Return (x, y) of the center of cell containing provided text 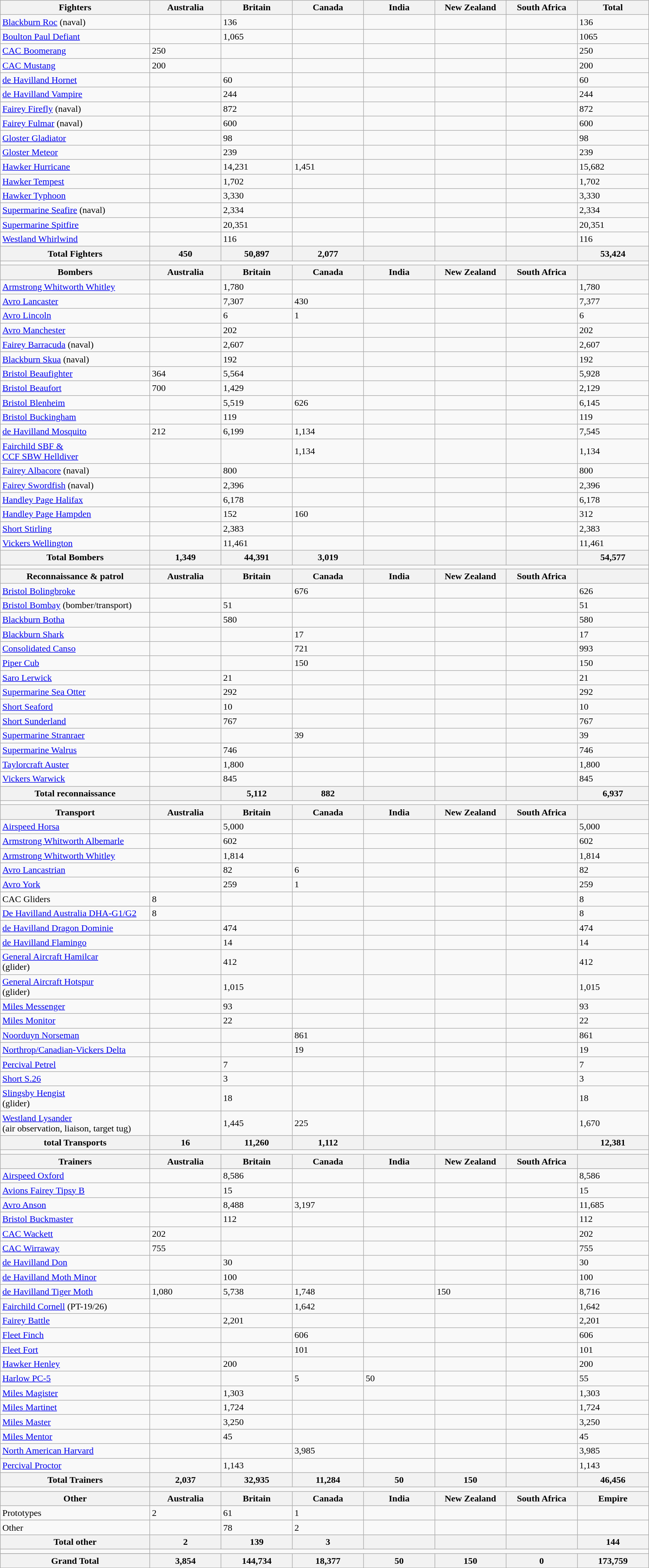
CAC Mustang (75, 65)
212 (186, 432)
Taylorcraft Auster (75, 764)
32,935 (257, 1480)
160 (328, 514)
882 (328, 793)
676 (328, 591)
Fairey Swordfish (naval) (75, 485)
7,307 (257, 301)
Bristol Bolingbroke (75, 591)
Northrop/Canadian-Vickers Delta (75, 1050)
Fairey Albacore (naval) (75, 471)
1,112 (328, 1143)
11,260 (257, 1143)
3,854 (186, 1560)
Vickers Wellington (75, 543)
364 (186, 373)
6,937 (613, 793)
1065 (613, 37)
Blackburn Shark (75, 634)
Short Sunderland (75, 721)
Harlow PC-5 (75, 1379)
1,445 (257, 1123)
CAC Boomerang (75, 51)
Gloster Meteor (75, 152)
CAC Wirraway (75, 1248)
5,519 (257, 403)
16 (186, 1143)
General Aircraft Hotspur(glider) (75, 987)
Avro Lancaster (75, 301)
Miles Master (75, 1422)
53,424 (613, 254)
2,037 (186, 1480)
Avro York (75, 885)
50,897 (257, 254)
312 (613, 514)
Fairey Firefly (naval) (75, 109)
Percival Petrel (75, 1064)
Percival Proctor (75, 1465)
7,377 (613, 301)
Miles Messenger (75, 1006)
CAC Gliders (75, 899)
de Havilland Flamingo (75, 942)
152 (257, 514)
Airspeed Horsa (75, 826)
Hawker Typhoon (75, 196)
De Havilland Australia DHA-G1/G2 (75, 913)
Bristol Blenheim (75, 403)
Westland Lysander (air observation, liaison, target tug) (75, 1123)
Gloster Gladiator (75, 138)
5,112 (257, 793)
Bristol Beaufighter (75, 373)
de Havilland Vampire (75, 94)
Fairey Fulmar (naval) (75, 123)
1,065 (257, 37)
Transport (75, 812)
Trainers (75, 1161)
Miles Magister (75, 1393)
Supermarine Stranraer (75, 736)
3,197 (328, 1205)
Hawker Tempest (75, 181)
Total Trainers (75, 1480)
General Aircraft Hamilcar(glider) (75, 962)
993 (613, 649)
0 (541, 1560)
Piper Cub (75, 663)
de Havilland Dragon Dominie (75, 928)
1,748 (328, 1292)
173,759 (613, 1560)
de Havilland Don (75, 1263)
Fighters (75, 8)
721 (328, 649)
15,682 (613, 167)
Blackburn Botha (75, 620)
Fleet Fort (75, 1350)
78 (257, 1527)
Avro Lincoln (75, 316)
North American Harvard (75, 1451)
Saro Lerwick (75, 678)
700 (186, 388)
Supermarine Walrus (75, 750)
430 (328, 301)
de Havilland Moth Minor (75, 1277)
Vickers Warwick (75, 779)
Blackburn Skua (naval) (75, 359)
total Transports (75, 1143)
61 (257, 1513)
46,456 (613, 1480)
Supermarine Spitfire (75, 225)
Hawker Henley (75, 1364)
Miles Martinet (75, 1408)
1,451 (328, 167)
Westland Whirlwind (75, 239)
225 (328, 1123)
2,129 (613, 388)
6,199 (257, 432)
Avro Manchester (75, 330)
Supermarine Sea Otter (75, 692)
7,545 (613, 432)
Short Seaford (75, 707)
Empire (613, 1498)
1,349 (186, 558)
44,391 (257, 558)
5,564 (257, 373)
8,716 (613, 1292)
Total Bombers (75, 558)
Total (613, 8)
Avions Fairey Tipsy B (75, 1190)
Avro Anson (75, 1205)
1,670 (613, 1123)
12,381 (613, 1143)
CAC Wackett (75, 1234)
de Havilland Hornet (75, 80)
1,080 (186, 1292)
144,734 (257, 1560)
54,577 (613, 558)
Total Fighters (75, 254)
Handley Page Halifax (75, 500)
11,685 (613, 1205)
139 (257, 1542)
Bombers (75, 272)
1,429 (257, 388)
Handley Page Hampden (75, 514)
18,377 (328, 1560)
55 (613, 1379)
450 (186, 254)
Boulton Paul Defiant (75, 37)
5 (328, 1379)
Armstrong Whitworth Albemarle (75, 841)
Short S.26 (75, 1079)
Bristol Beaufort (75, 388)
Miles Monitor (75, 1021)
Slingsby Hengist(glider) (75, 1098)
Airspeed Oxford (75, 1176)
Hawker Hurricane (75, 167)
Total other (75, 1542)
Short Stirling (75, 529)
Noorduyn Norseman (75, 1035)
Avro Lancastrian (75, 870)
Prototypes (75, 1513)
Grand Total (75, 1560)
8,488 (257, 1205)
Bristol Buckingham (75, 417)
6,145 (613, 403)
Total reconnaissance (75, 793)
Supermarine Seafire (naval) (75, 210)
Fairchild SBF &CCF SBW Helldiver (75, 451)
2,077 (328, 254)
144 (613, 1542)
Fairey Barracuda (naval) (75, 345)
Fairey Battle (75, 1320)
Blackburn Roc (naval) (75, 22)
de Havilland Mosquito (75, 432)
Bristol Bombay (bomber/transport) (75, 605)
5,928 (613, 373)
Bristol Buckmaster (75, 1219)
Consolidated Canso (75, 649)
3,019 (328, 558)
11,284 (328, 1480)
Miles Mentor (75, 1436)
14,231 (257, 167)
Reconnaissance & patrol (75, 576)
Fairchild Cornell (PT-19/26) (75, 1306)
Fleet Finch (75, 1335)
de Havilland Tiger Moth (75, 1292)
5,738 (257, 1292)
